For the text-containing cell, return its midpoint in (X, Y) coordinate format. 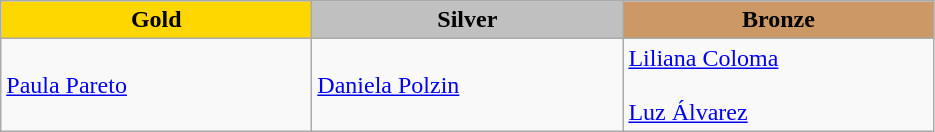
Gold (156, 20)
Daniela Polzin (468, 85)
Bronze (778, 20)
Paula Pareto (156, 85)
Silver (468, 20)
Liliana ColomaLuz Álvarez (778, 85)
